Scan for the cell matching the given text and deliver its (x, y) coordinate at center. 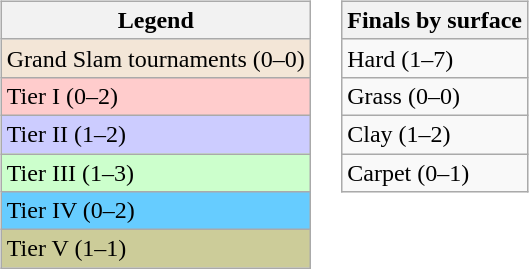
Tier II (1–2) (156, 134)
Clay (1–2) (435, 134)
Hard (1–7) (435, 58)
Legend (156, 20)
Tier III (1–3) (156, 173)
Tier V (1–1) (156, 249)
Tier I (0–2) (156, 96)
Grass (0–0) (435, 96)
Grand Slam tournaments (0–0) (156, 58)
Tier IV (0–2) (156, 211)
Finals by surface (435, 20)
Carpet (0–1) (435, 173)
